Search for the cell housing the specified text and yield its (x, y) center coordinate. 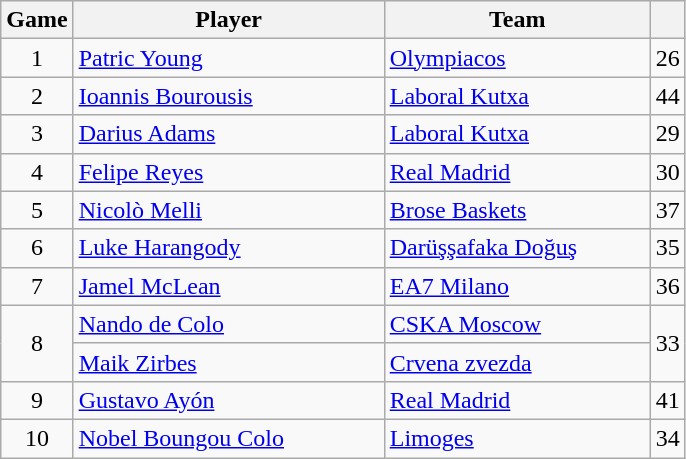
30 (668, 172)
Patric Young (228, 58)
Darius Adams (228, 134)
1 (37, 58)
Team (517, 20)
41 (668, 400)
Crvena zvezda (517, 362)
37 (668, 210)
Luke Harangody (228, 248)
Maik Zirbes (228, 362)
Darüşşafaka Doğuş (517, 248)
4 (37, 172)
44 (668, 96)
3 (37, 134)
6 (37, 248)
Nobel Boungou Colo (228, 438)
36 (668, 286)
10 (37, 438)
7 (37, 286)
Gustavo Ayón (228, 400)
Game (37, 20)
8 (37, 343)
Olympiacos (517, 58)
CSKA Moscow (517, 324)
26 (668, 58)
Ioannis Bourousis (228, 96)
2 (37, 96)
29 (668, 134)
Nicolò Melli (228, 210)
9 (37, 400)
Player (228, 20)
Felipe Reyes (228, 172)
34 (668, 438)
Jamel McLean (228, 286)
Limoges (517, 438)
33 (668, 343)
EA7 Milano (517, 286)
35 (668, 248)
Nando de Colo (228, 324)
Brose Baskets (517, 210)
5 (37, 210)
